Extract the [x, y] coordinate from the center of the cell holding the provided text.  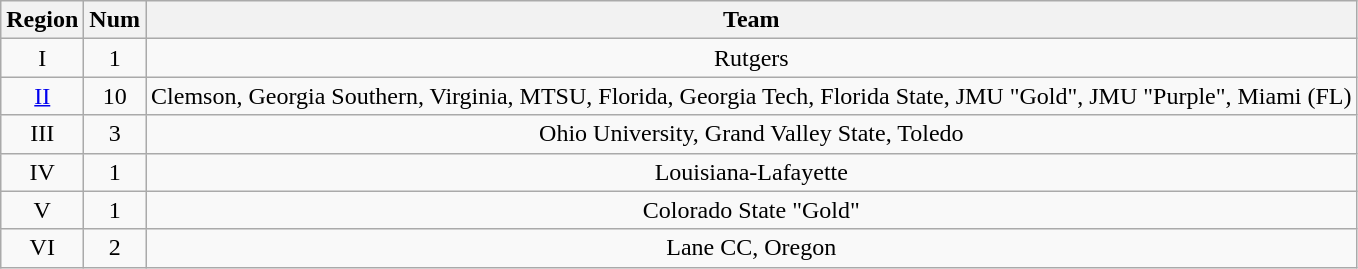
II [42, 96]
Team [752, 20]
Region [42, 20]
VI [42, 248]
Clemson, Georgia Southern, Virginia, MTSU, Florida, Georgia Tech, Florida State, JMU "Gold", JMU "Purple", Miami (FL) [752, 96]
Ohio University, Grand Valley State, Toledo [752, 134]
3 [115, 134]
Colorado State "Gold" [752, 210]
V [42, 210]
Num [115, 20]
10 [115, 96]
Lane CC, Oregon [752, 248]
Rutgers [752, 58]
I [42, 58]
III [42, 134]
IV [42, 172]
Louisiana-Lafayette [752, 172]
2 [115, 248]
